Provide the [X, Y] coordinate of the cell's center where the given text is located.  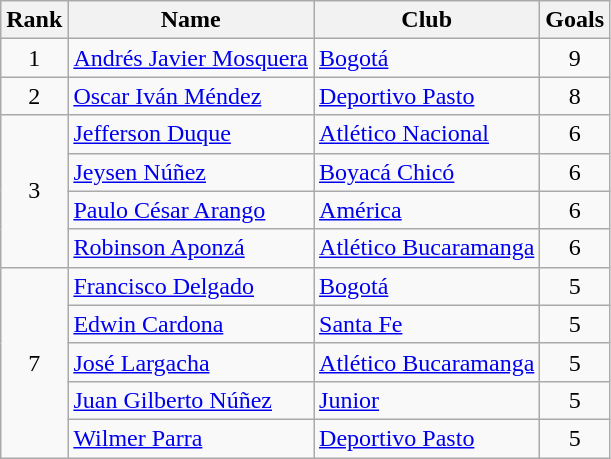
Jefferson Duque [191, 134]
Santa Fe [427, 324]
Robinson Aponzá [191, 248]
Jeysen Núñez [191, 172]
Boyacá Chicó [427, 172]
Edwin Cardona [191, 324]
Andrés Javier Mosquera [191, 58]
Junior [427, 400]
9 [575, 58]
Wilmer Parra [191, 438]
2 [34, 96]
América [427, 210]
Name [191, 20]
Club [427, 20]
Paulo César Arango [191, 210]
3 [34, 191]
Oscar Iván Méndez [191, 96]
7 [34, 362]
José Largacha [191, 362]
Rank [34, 20]
Atlético Nacional [427, 134]
Juan Gilberto Núñez [191, 400]
Francisco Delgado [191, 286]
8 [575, 96]
1 [34, 58]
Goals [575, 20]
